Return [X, Y] of the center of cell containing provided text 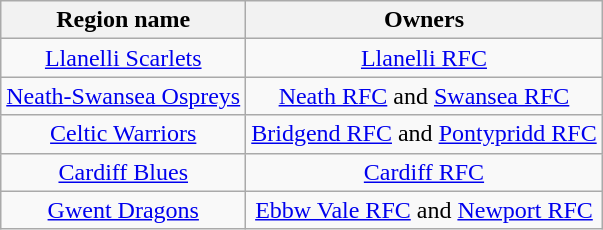
Owners [424, 20]
Gwent Dragons [124, 210]
Cardiff RFC [424, 172]
Ebbw Vale RFC and Newport RFC [424, 210]
Cardiff Blues [124, 172]
Llanelli Scarlets [124, 58]
Neath-Swansea Ospreys [124, 96]
Celtic Warriors [124, 134]
Region name [124, 20]
Llanelli RFC [424, 58]
Neath RFC and Swansea RFC [424, 96]
Bridgend RFC and Pontypridd RFC [424, 134]
